Extract the [x, y] coordinate from the center of the cell holding the provided text.  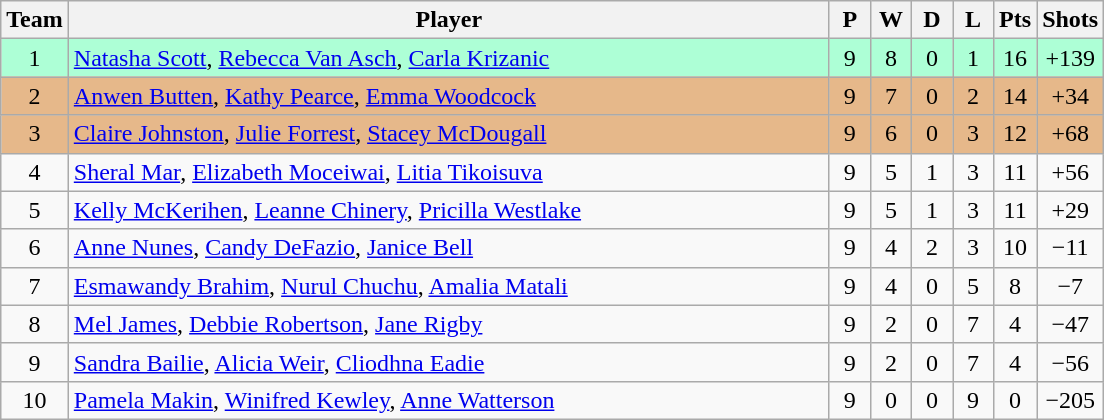
Sandra Bailie, Alicia Weir, Cliodhna Eadie [448, 362]
−11 [1070, 248]
−56 [1070, 362]
Natasha Scott, Rebecca Van Asch, Carla Krizanic [448, 58]
14 [1016, 96]
Anwen Butten, Kathy Pearce, Emma Woodcock [448, 96]
+29 [1070, 210]
−47 [1070, 324]
+139 [1070, 58]
P [850, 20]
Esmawandy Brahim, Nurul Chuchu, Amalia Matali [448, 286]
+34 [1070, 96]
Shots [1070, 20]
+68 [1070, 134]
D [932, 20]
−205 [1070, 400]
Sheral Mar, Elizabeth Moceiwai, Litia Tikoisuva [448, 172]
16 [1016, 58]
12 [1016, 134]
Mel James, Debbie Robertson, Jane Rigby [448, 324]
Team [35, 20]
W [890, 20]
Claire Johnston, Julie Forrest, Stacey McDougall [448, 134]
Kelly McKerihen, Leanne Chinery, Pricilla Westlake [448, 210]
L [974, 20]
Player [448, 20]
Pamela Makin, Winifred Kewley, Anne Watterson [448, 400]
Pts [1016, 20]
+56 [1070, 172]
Anne Nunes, Candy DeFazio, Janice Bell [448, 248]
−7 [1070, 286]
